Return (x, y) of the center of cell containing provided text 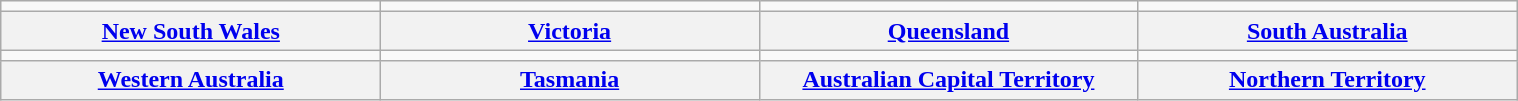
New South Wales (190, 31)
Australian Capital Territory (948, 80)
Tasmania (570, 80)
Western Australia (190, 80)
Victoria (570, 31)
South Australia (1328, 31)
Queensland (948, 31)
Northern Territory (1328, 80)
